Extract the [X, Y] coordinate from the center of the cell holding the provided text.  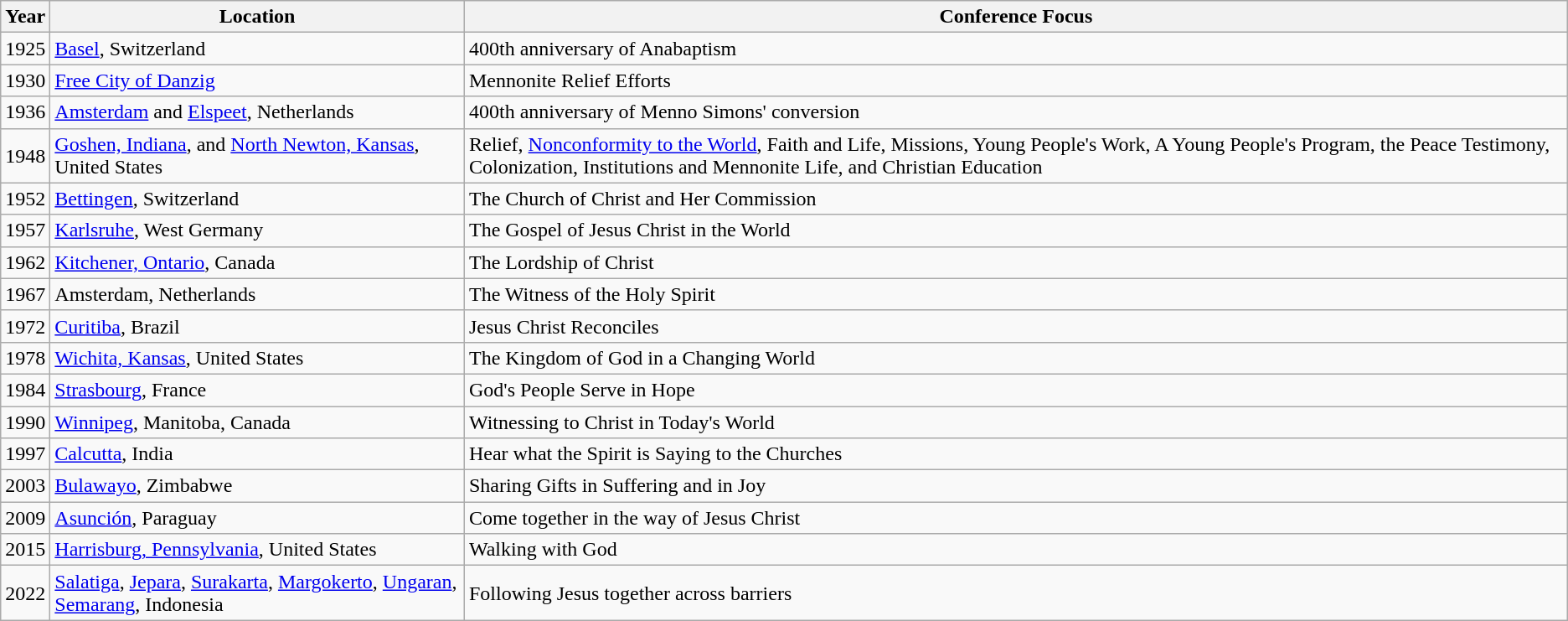
1957 [25, 230]
Amsterdam and Elspeet, Netherlands [258, 112]
Witnessing to Christ in Today's World [1015, 422]
1936 [25, 112]
1990 [25, 422]
Wichita, Kansas, United States [258, 358]
Hear what the Spirit is Saying to the Churches [1015, 454]
Location [258, 17]
Conference Focus [1015, 17]
Bettingen, Switzerland [258, 199]
Sharing Gifts in Suffering and in Joy [1015, 486]
Harrisburg, Pennsylvania, United States [258, 550]
Strasbourg, France [258, 390]
2022 [25, 593]
400th anniversary of Menno Simons' conversion [1015, 112]
The Lordship of Christ [1015, 262]
Bulawayo, Zimbabwe [258, 486]
Mennonite Relief Efforts [1015, 80]
Amsterdam, Netherlands [258, 294]
Winnipeg, Manitoba, Canada [258, 422]
1962 [25, 262]
Asunción, Paraguay [258, 518]
Following Jesus together across barriers [1015, 593]
The Gospel of Jesus Christ in the World [1015, 230]
1978 [25, 358]
1972 [25, 326]
God's People Serve in Hope [1015, 390]
Come together in the way of Jesus Christ [1015, 518]
Karlsruhe, West Germany [258, 230]
1925 [25, 49]
Salatiga, Jepara, Surakarta, Margokerto, Ungaran, Semarang, Indonesia [258, 593]
2003 [25, 486]
Jesus Christ Reconciles [1015, 326]
Free City of Danzig [258, 80]
Goshen, Indiana, and North Newton, Kansas, United States [258, 156]
1997 [25, 454]
1967 [25, 294]
Kitchener, Ontario, Canada [258, 262]
Walking with God [1015, 550]
1948 [25, 156]
1952 [25, 199]
Calcutta, India [258, 454]
Year [25, 17]
1930 [25, 80]
The Witness of the Holy Spirit [1015, 294]
Basel, Switzerland [258, 49]
1984 [25, 390]
400th anniversary of Anabaptism [1015, 49]
The Kingdom of God in a Changing World [1015, 358]
The Church of Christ and Her Commission [1015, 199]
2009 [25, 518]
2015 [25, 550]
Curitiba, Brazil [258, 326]
